Return the (X, Y) coordinate for the center point of the cell that contains the specified text.  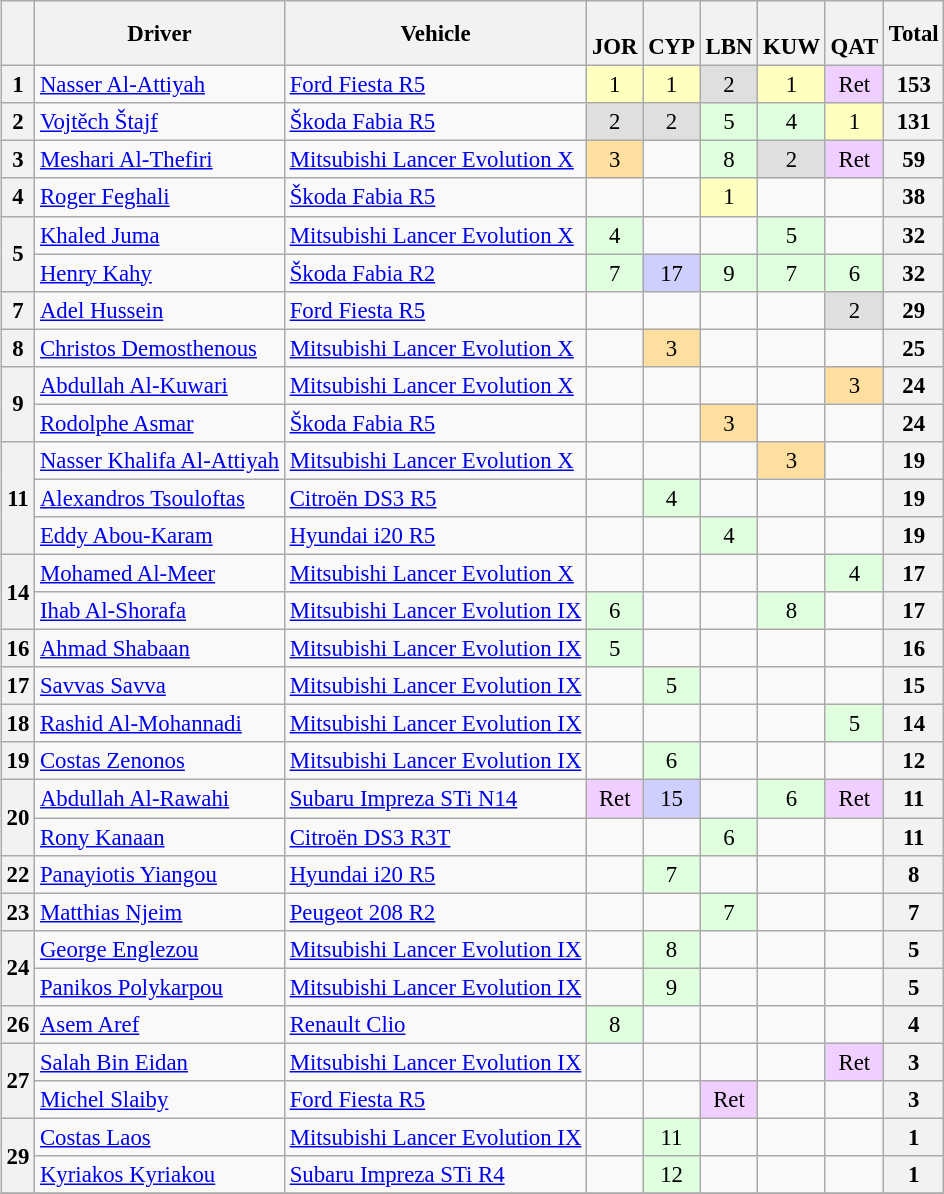
Adel Hussein (160, 310)
131 (914, 122)
Driver (160, 34)
23 (18, 912)
Panayiotis Yiangou (160, 874)
Rony Kanaan (160, 837)
Total (914, 34)
Costas Laos (160, 1137)
Vojtěch Štajf (160, 122)
59 (914, 160)
Abdullah Al-Kuwari (160, 385)
Škoda Fabia R2 (435, 273)
Vehicle (435, 34)
Nasser Al-Attiyah (160, 85)
Rashid Al-Mohannadi (160, 724)
Peugeot 208 R2 (435, 912)
Subaru Impreza STi N14 (435, 799)
Khaled Juma (160, 235)
Ahmad Shabaan (160, 649)
George Englezou (160, 949)
JOR (615, 34)
CYP (672, 34)
LBN (728, 34)
38 (914, 197)
25 (914, 348)
Rodolphe Asmar (160, 423)
Michel Slaiby (160, 1100)
Citroën DS3 R3T (435, 837)
Matthias Njeim (160, 912)
153 (914, 85)
20 (18, 818)
Henry Kahy (160, 273)
Costas Zenonos (160, 761)
27 (18, 1080)
Panikos Polykarpou (160, 987)
Asem Aref (160, 1024)
KUW (792, 34)
Christos Demosthenous (160, 348)
22 (18, 874)
Savvas Savva (160, 686)
18 (18, 724)
Abdullah Al-Rawahi (160, 799)
26 (18, 1024)
QAT (854, 34)
Alexandros Tsouloftas (160, 498)
Ihab Al-Shorafa (160, 611)
Subaru Impreza STi R4 (435, 1175)
Citroën DS3 R5 (435, 498)
Eddy Abou-Karam (160, 536)
Renault Clio (435, 1024)
Meshari Al-Thefiri (160, 160)
Nasser Khalifa Al-Attiyah (160, 461)
Mohamed Al-Meer (160, 573)
Kyriakos Kyriakou (160, 1175)
Salah Bin Eidan (160, 1062)
Roger Feghali (160, 197)
